For the text-containing cell, return its midpoint in (X, Y) coordinate format. 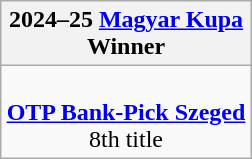
OTP Bank-Pick Szeged8th title (126, 112)
2024–25 Magyar KupaWinner (126, 34)
